Find where the given text appears and provide that cell's center as (x, y) coordinate. 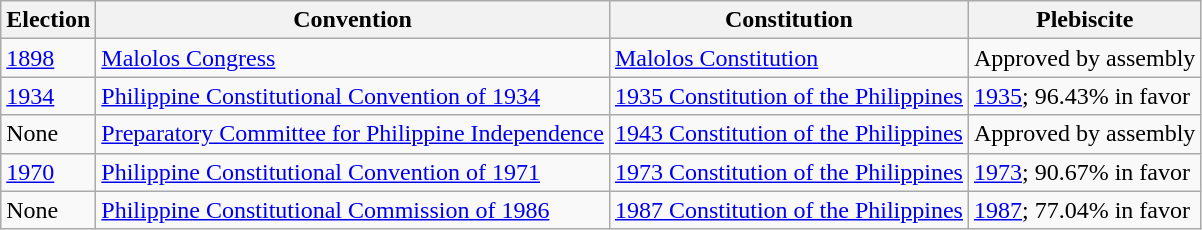
Malolos Constitution (788, 58)
Philippine Constitutional Convention of 1934 (353, 96)
Plebiscite (1084, 20)
1987 Constitution of the Philippines (788, 210)
1943 Constitution of the Philippines (788, 134)
1973 Constitution of the Philippines (788, 172)
Convention (353, 20)
Preparatory Committee for Philippine Independence (353, 134)
1935; 96.43% in favor (1084, 96)
1970 (48, 172)
Constitution (788, 20)
Philippine Constitutional Convention of 1971 (353, 172)
1935 Constitution of the Philippines (788, 96)
Philippine Constitutional Commission of 1986 (353, 210)
Election (48, 20)
1898 (48, 58)
1934 (48, 96)
Malolos Congress (353, 58)
1973; 90.67% in favor (1084, 172)
1987; 77.04% in favor (1084, 210)
